From the cell containing the given text, extract its center point as (x, y) coordinate. 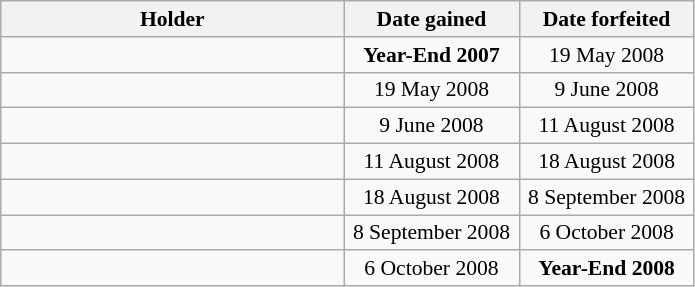
Date forfeited (606, 19)
Holder (172, 19)
Date gained (432, 19)
Year-End 2007 (432, 55)
Year-End 2008 (606, 269)
